Capture the cell that displays the provided text and extract its (x, y) central coordinate. 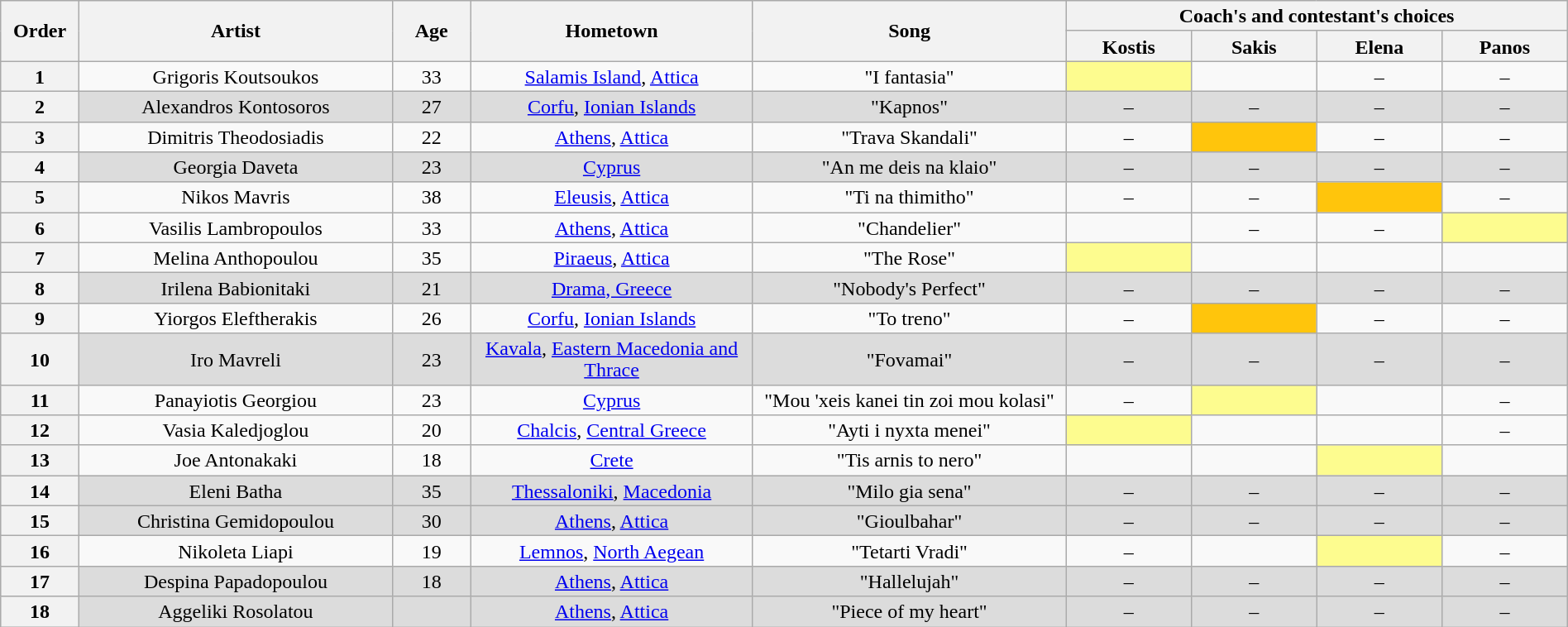
10 (40, 359)
"Ti na thimitho" (910, 197)
Vasilis Lambropoulos (235, 228)
26 (432, 318)
Irilena Babionitaki (235, 288)
Thessaloniki, Macedonia (612, 491)
Vasia Kaledjoglou (235, 430)
Chalcis, Central Greece (612, 430)
"Kapnos" (910, 106)
21 (432, 288)
Kostis (1129, 46)
19 (432, 551)
5 (40, 197)
9 (40, 318)
17 (40, 581)
15 (40, 521)
"I fantasia" (910, 76)
Grigoris Koutsoukos (235, 76)
"Tis arnis to nero" (910, 460)
"Nobody's Perfect" (910, 288)
27 (432, 106)
"Trava Skandali" (910, 137)
"An me deis na klaio" (910, 167)
14 (40, 491)
8 (40, 288)
Joe Antonakaki (235, 460)
Despina Papadopoulou (235, 581)
Piraeus, Attica (612, 258)
Artist (235, 31)
Crete (612, 460)
"Ayti i nyxta menei" (910, 430)
"Gioulbahar" (910, 521)
Nikos Mavris (235, 197)
Dimitris Theodosiadis (235, 137)
"The Rose" (910, 258)
11 (40, 400)
Hometown (612, 31)
Panos (1505, 46)
Alexandros Kontosoros (235, 106)
Yiorgos Eleftherakis (235, 318)
Eleusis, Attica (612, 197)
Lemnos, North Aegean (612, 551)
30 (432, 521)
"To treno" (910, 318)
Georgia Daveta (235, 167)
Salamis Island, Attica (612, 76)
Song (910, 31)
Nikoleta Liapi (235, 551)
Coach's and contestant's choices (1317, 17)
13 (40, 460)
"Piece of my heart" (910, 612)
1 (40, 76)
"Fovamai" (910, 359)
Eleni Batha (235, 491)
"Mou 'xeis kanei tin zoi mou kolasi" (910, 400)
Age (432, 31)
6 (40, 228)
4 (40, 167)
7 (40, 258)
"Tetarti Vradi" (910, 551)
Sakis (1255, 46)
Order (40, 31)
Aggeliki Rosolatou (235, 612)
2 (40, 106)
38 (432, 197)
Kavala, Eastern Macedonia and Thrace (612, 359)
"Hallelujah" (910, 581)
3 (40, 137)
20 (432, 430)
Panayiotis Georgiou (235, 400)
Elena (1379, 46)
Melina Anthopoulou (235, 258)
12 (40, 430)
Drama, Greece (612, 288)
"Milo gia sena" (910, 491)
Christina Gemidopoulou (235, 521)
22 (432, 137)
"Chandelier" (910, 228)
Iro Mavreli (235, 359)
16 (40, 551)
